Pinpoint the cell where the given text exists, returning its (x, y) midpoint coordinate. 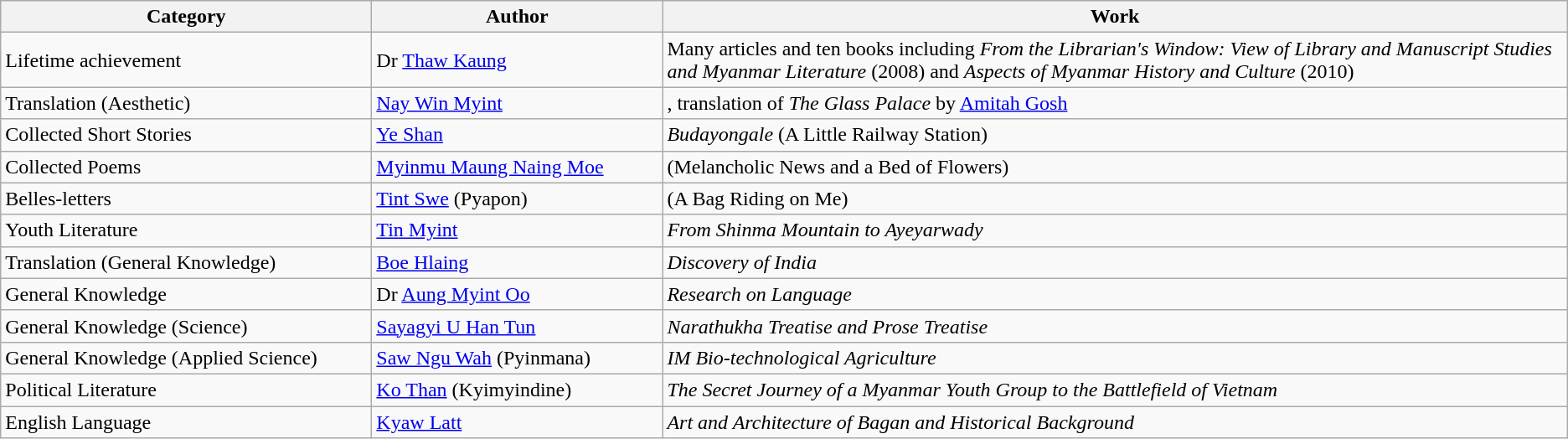
The Secret Journey of a Myanmar Youth Group to the Battlefield of Vietnam (1115, 390)
Ye Shan (518, 135)
Discovery of India (1115, 262)
Budayongale (A Little Railway Station) (1115, 135)
Kyaw Latt (518, 421)
Work (1115, 17)
, translation of The Glass Palace by Amitah Gosh (1115, 103)
Belles-letters (186, 199)
General Knowledge (Applied Science) (186, 358)
Lifetime achievement (186, 60)
IM Bio-technological Agriculture (1115, 358)
Saw Ngu Wah (Pyinmana) (518, 358)
Author (518, 17)
Dr Aung Myint Oo (518, 294)
Dr Thaw Kaung (518, 60)
Collected Poems (186, 167)
General Knowledge (186, 294)
(A Bag Riding on Me) (1115, 199)
General Knowledge (Science) (186, 326)
English Language (186, 421)
Political Literature (186, 390)
Tint Swe (Pyapon) (518, 199)
Tin Myint (518, 230)
Translation (General Knowledge) (186, 262)
Art and Architecture of Bagan and Historical Background (1115, 421)
Sayagyi U Han Tun (518, 326)
Ko Than (Kyimyindine) (518, 390)
Category (186, 17)
Nay Win Myint (518, 103)
Boe Hlaing (518, 262)
(Melancholic News and a Bed of Flowers) (1115, 167)
From Shinma Mountain to Ayeyarwady (1115, 230)
Myinmu Maung Naing Moe (518, 167)
Youth Literature (186, 230)
Collected Short Stories (186, 135)
Research on Language (1115, 294)
Translation (Aesthetic) (186, 103)
Narathukha Treatise and Prose Treatise (1115, 326)
